Find where the given text appears and provide that cell's center as [X, Y] coordinate. 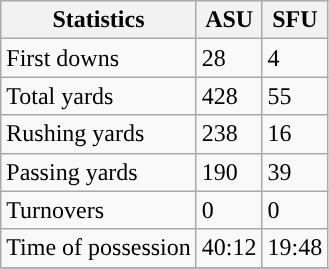
428 [229, 96]
Rushing yards [99, 134]
Time of possession [99, 248]
40:12 [229, 248]
Total yards [99, 96]
SFU [295, 20]
First downs [99, 58]
Passing yards [99, 172]
238 [229, 134]
4 [295, 58]
28 [229, 58]
55 [295, 96]
Turnovers [99, 210]
16 [295, 134]
Statistics [99, 20]
39 [295, 172]
19:48 [295, 248]
ASU [229, 20]
190 [229, 172]
